Search for the cell housing the specified text and yield its (X, Y) center coordinate. 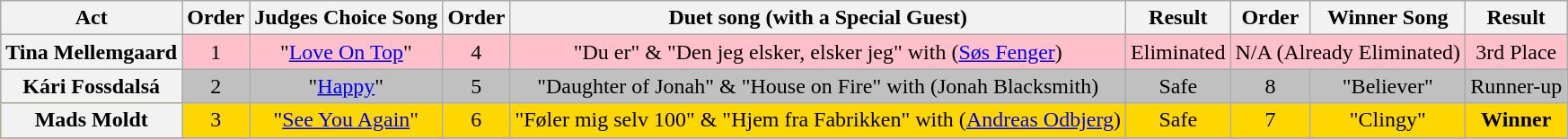
5 (476, 86)
Duet song (with a Special Guest) (818, 18)
1 (216, 52)
"Love On Top" (347, 52)
2 (216, 86)
Winner Song (1388, 18)
Tina Mellemgaard (92, 52)
"Daughter of Jonah" & "House on Fire" with (Jonah Blacksmith) (818, 86)
"Happy" (347, 86)
3rd Place (1516, 52)
Mads Moldt (92, 120)
"Du er" & "Den jeg elsker, elsker jeg" with (Søs Fenger) (818, 52)
3 (216, 120)
N/A (Already Eliminated) (1348, 52)
"Believer" (1388, 86)
6 (476, 120)
"Clingy" (1388, 120)
Eliminated (1178, 52)
Kári Fossdalsá (92, 86)
Act (92, 18)
8 (1270, 86)
"Føler mig selv 100" & "Hjem fra Fabrikken" with (Andreas Odbjerg) (818, 120)
Judges Choice Song (347, 18)
Winner (1516, 120)
Runner-up (1516, 86)
4 (476, 52)
"See You Again" (347, 120)
7 (1270, 120)
